Detect which cell encompasses the target text, then output its (x, y) center coordinate. 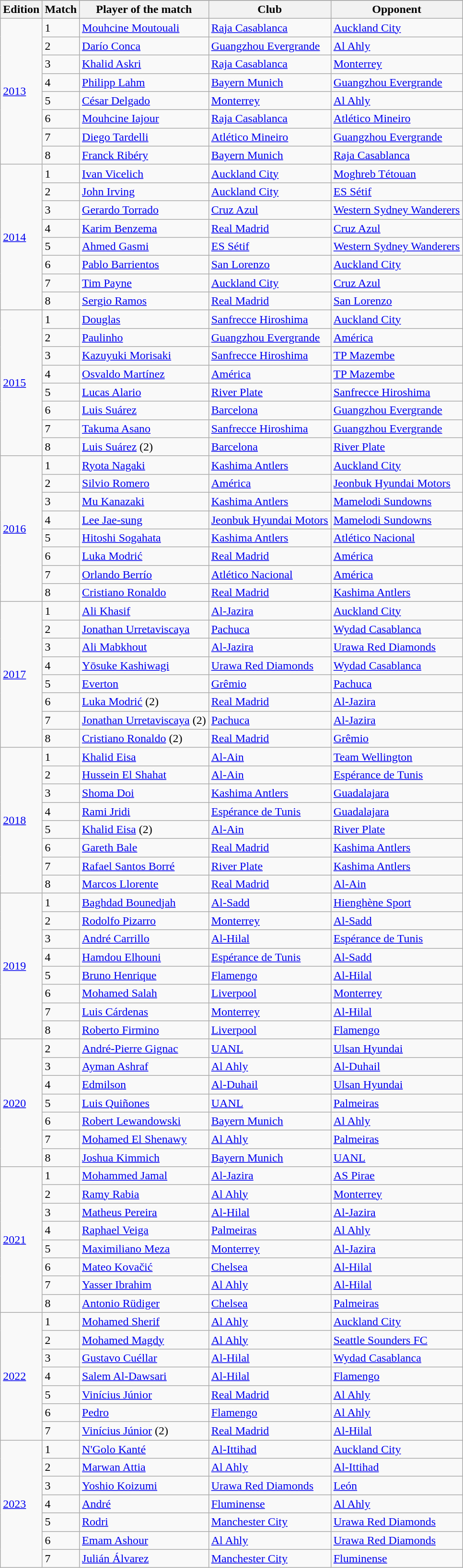
Osvaldo Martínez (144, 374)
2016 (21, 529)
2018 (21, 820)
Edmilson (144, 1084)
Rafael Santos Borré (144, 866)
John Irving (144, 192)
Antonio Rüdiger (144, 1303)
León (397, 1486)
Mouhcine Moutouali (144, 28)
Hussein El Shahat (144, 775)
Ryota Nagaki (144, 465)
Julián Álvarez (144, 1558)
Hitoshi Sogahata (144, 538)
Luis Cárdenas (144, 1012)
Mohamed Magdy (144, 1340)
Team Wellington (397, 756)
Yoshio Koizumi (144, 1486)
Gareth Bale (144, 848)
Cristiano Ronaldo (144, 593)
Opponent (397, 10)
N'Golo Kanté (144, 1449)
2020 (21, 1103)
Emam Ashour (144, 1540)
Pedro (144, 1413)
Pablo Barrientos (144, 265)
Kazuyuki Morisaki (144, 356)
AS Pirae (397, 1176)
Rodolfo Pizarro (144, 921)
Mu Kanazaki (144, 501)
Marcos Llorente (144, 884)
2014 (21, 237)
Ahmed Gasmi (144, 247)
Rami Jridi (144, 812)
Ivan Vicelich (144, 173)
Gustavo Cuéllar (144, 1358)
Match (61, 10)
Mouhcine Iajour (144, 119)
Silvio Romero (144, 483)
Darío Conca (144, 46)
Karim Benzema (144, 228)
Mohamed El Shenawy (144, 1139)
2015 (21, 383)
Vinícius Júnior (2) (144, 1431)
Roberto Firmino (144, 1030)
Diego Tardelli (144, 137)
Ali Mabkhout (144, 647)
Maximiliano Meza (144, 1249)
Jonathan Urretaviscaya (144, 629)
Baghdad Bounedjah (144, 902)
2022 (21, 1376)
2023 (21, 1504)
Yōsuke Kashiwagi (144, 666)
Franck Ribéry (144, 155)
Bruno Henrique (144, 975)
Cristiano Ronaldo (2) (144, 738)
Sergio Ramos (144, 301)
André-Pierre Gignac (144, 1048)
Ali Khasif (144, 611)
Luis Quiñones (144, 1103)
Mateo Kovačić (144, 1267)
Luis Suárez (144, 410)
Lucas Alario (144, 392)
André (144, 1504)
Luis Suárez (2) (144, 447)
Hienghène Sport (397, 902)
Vinícius Júnior (144, 1395)
César Delgado (144, 101)
Paulinho (144, 338)
André Carrillo (144, 939)
Edition (21, 10)
Ramy Rabia (144, 1194)
Rodri (144, 1522)
Mohamed Sherif (144, 1321)
2017 (21, 675)
Moghreb Tétouan (397, 173)
Ayman Ashraf (144, 1066)
Shoma Doi (144, 793)
Mohammed Jamal (144, 1176)
Luka Modrić (144, 556)
Gerardo Torrado (144, 210)
Joshua Kimmich (144, 1158)
Khalid Eisa (144, 756)
Raphael Veiga (144, 1230)
Robert Lewandowski (144, 1121)
Marwan Attia (144, 1467)
Orlando Berrío (144, 575)
2021 (21, 1240)
Club (269, 10)
Yasser Ibrahim (144, 1285)
Khalid Eisa (2) (144, 830)
Hamdou Elhouni (144, 957)
Mohamed Salah (144, 993)
Lee Jae-sung (144, 519)
Jonathan Urretaviscaya (2) (144, 720)
Player of the match (144, 10)
Douglas (144, 319)
Matheus Pereira (144, 1212)
Luka Modrić (2) (144, 702)
Tim Payne (144, 283)
Philipp Lahm (144, 82)
Seattle Sounders FC (397, 1340)
Salem Al-Dawsari (144, 1376)
2013 (21, 91)
2019 (21, 966)
Everton (144, 684)
Takuma Asano (144, 429)
Khalid Askri (144, 64)
